Return (x, y) of the center of cell containing provided text 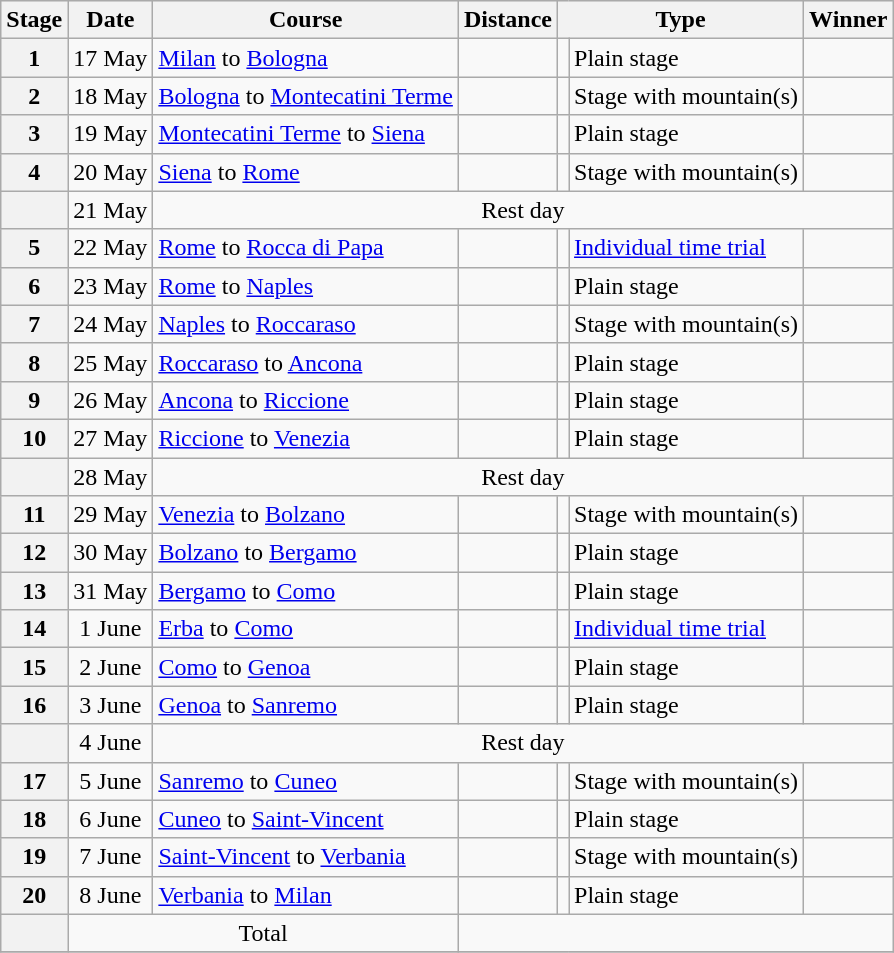
Type (680, 20)
24 May (110, 324)
20 May (110, 172)
4 (34, 172)
Genoa to Sanremo (306, 705)
18 (34, 819)
Verbania to Milan (306, 895)
16 (34, 705)
Total (264, 933)
6 (34, 286)
26 May (110, 400)
Bolzano to Bergamo (306, 553)
Rome to Naples (306, 286)
20 (34, 895)
Winner (848, 20)
9 (34, 400)
6 June (110, 819)
31 May (110, 591)
15 (34, 667)
23 May (110, 286)
Rome to Rocca di Papa (306, 248)
Milan to Bologna (306, 58)
5 June (110, 781)
12 (34, 553)
22 May (110, 248)
5 (34, 248)
13 (34, 591)
1 (34, 58)
Como to Genoa (306, 667)
19 May (110, 134)
Riccione to Venezia (306, 438)
Montecatini Terme to Siena (306, 134)
Siena to Rome (306, 172)
Bergamo to Como (306, 591)
14 (34, 629)
2 (34, 96)
18 May (110, 96)
17 (34, 781)
28 May (110, 477)
Ancona to Riccione (306, 400)
Sanremo to Cuneo (306, 781)
8 (34, 362)
10 (34, 438)
Stage (34, 20)
Erba to Como (306, 629)
19 (34, 857)
21 May (110, 210)
1 June (110, 629)
11 (34, 515)
Course (306, 20)
Bologna to Montecatini Terme (306, 96)
Distance (508, 20)
Venezia to Bolzano (306, 515)
17 May (110, 58)
30 May (110, 553)
Cuneo to Saint-Vincent (306, 819)
2 June (110, 667)
27 May (110, 438)
3 June (110, 705)
29 May (110, 515)
8 June (110, 895)
Naples to Roccaraso (306, 324)
25 May (110, 362)
4 June (110, 743)
Date (110, 20)
7 (34, 324)
Saint-Vincent to Verbania (306, 857)
3 (34, 134)
Roccaraso to Ancona (306, 362)
7 June (110, 857)
